Capture the cell that displays the provided text and extract its (X, Y) central coordinate. 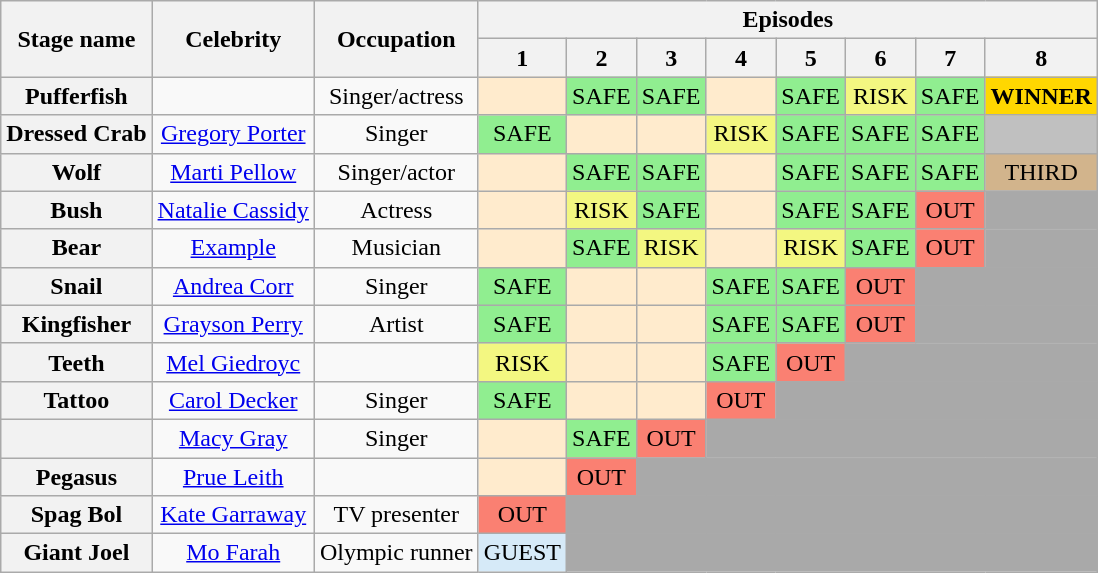
Mel Giedroyc (233, 362)
Wolf (76, 172)
THIRD (1041, 172)
Snail (76, 286)
2 (602, 58)
Giant Joel (76, 553)
Example (233, 248)
WINNER (1041, 96)
3 (671, 58)
5 (811, 58)
Gregory Porter (233, 134)
Teeth (76, 362)
Actress (396, 210)
Celebrity (233, 39)
Carol Decker (233, 400)
Artist (396, 324)
Musician (396, 248)
Prue Leith (233, 477)
Singer/actress (396, 96)
Marti Pellow (233, 172)
Pufferfish (76, 96)
Mo Farah (233, 553)
Singer/actor (396, 172)
Natalie Cassidy (233, 210)
6 (881, 58)
7 (950, 58)
1 (522, 58)
Bear (76, 248)
Olympic runner (396, 553)
Tattoo (76, 400)
Macy Gray (233, 438)
Dressed Crab (76, 134)
TV presenter (396, 515)
Pegasus (76, 477)
Grayson Perry (233, 324)
4 (741, 58)
Kingfisher (76, 324)
Episodes (788, 20)
Occupation (396, 39)
GUEST (522, 553)
Spag Bol (76, 515)
8 (1041, 58)
Andrea Corr (233, 286)
Stage name (76, 39)
Kate Garraway (233, 515)
Bush (76, 210)
